Output the [x, y] coordinate of the center of the cell containing the given text.  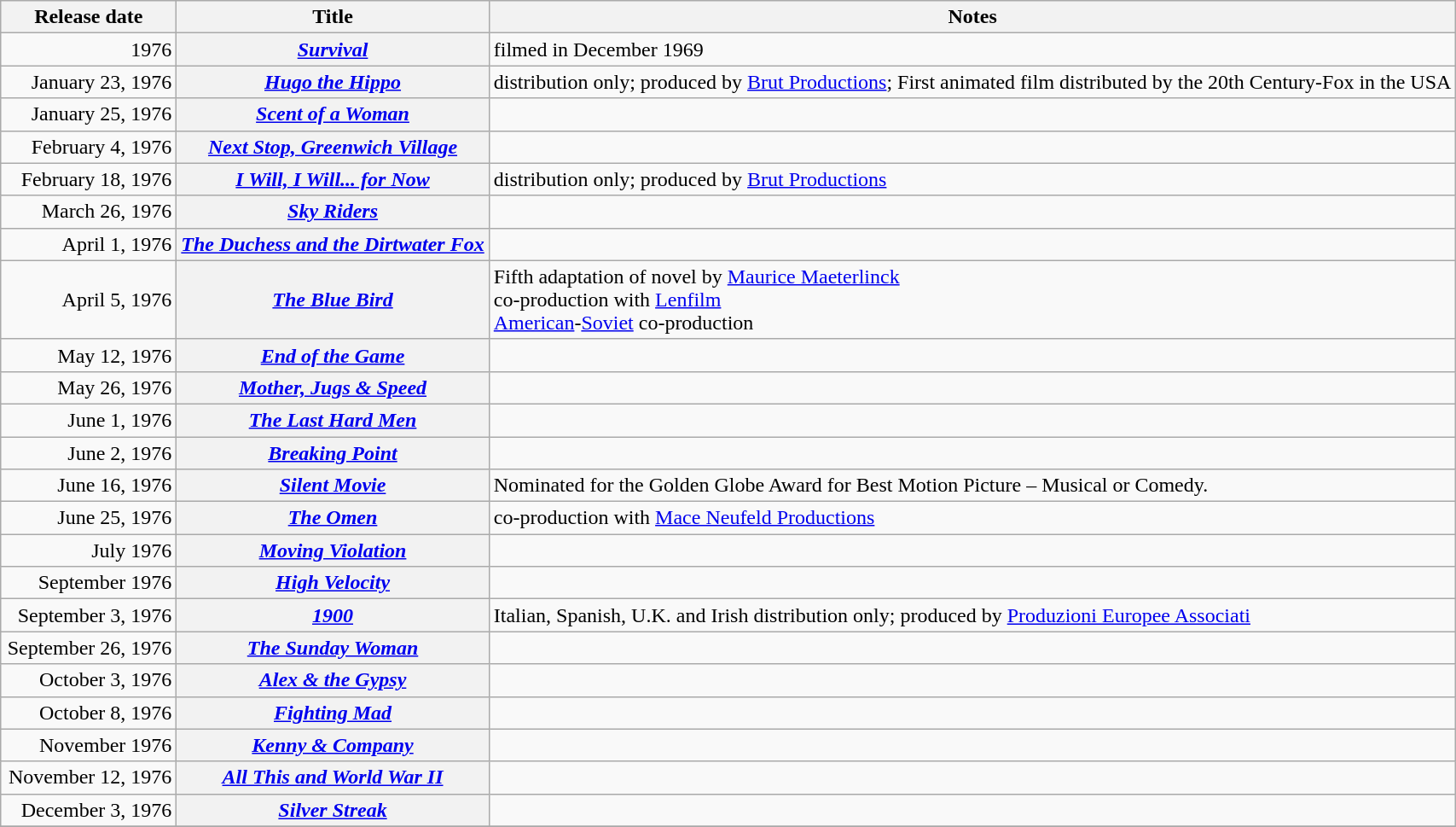
Silent Movie [333, 486]
Fifth adaptation of novel by Maurice Maeterlinckco-production with LenfilmAmerican-Soviet co-production [972, 300]
October 3, 1976 [89, 680]
I Will, I Will... for Now [333, 179]
June 25, 1976 [89, 518]
May 26, 1976 [89, 387]
Alex & the Gypsy [333, 680]
November 12, 1976 [89, 777]
End of the Game [333, 355]
September 26, 1976 [89, 648]
The Sunday Woman [333, 648]
July 1976 [89, 550]
May 12, 1976 [89, 355]
June 16, 1976 [89, 486]
Next Stop, Greenwich Village [333, 147]
Breaking Point [333, 453]
Silver Streak [333, 810]
February 18, 1976 [89, 179]
The Omen [333, 518]
April 5, 1976 [89, 300]
Moving Violation [333, 550]
Kenny & Company [333, 745]
All This and World War II [333, 777]
Hugo the Hippo [333, 82]
June 1, 1976 [89, 420]
The Blue Bird [333, 300]
Sky Riders [333, 212]
distribution only; produced by Brut Productions; First animated film distributed by the 20th Century-Fox in the USA [972, 82]
September 3, 1976 [89, 615]
January 25, 1976 [89, 114]
1900 [333, 615]
Fighting Mad [333, 713]
Notes [972, 17]
Italian, Spanish, U.K. and Irish distribution only; produced by Produzioni Europee Associati [972, 615]
Survival [333, 50]
April 1, 1976 [89, 244]
Release date [89, 17]
Nominated for the Golden Globe Award for Best Motion Picture – Musical or Comedy. [972, 486]
September 1976 [89, 583]
Title [333, 17]
November 1976 [89, 745]
February 4, 1976 [89, 147]
filmed in December 1969 [972, 50]
March 26, 1976 [89, 212]
October 8, 1976 [89, 713]
co-production with Mace Neufeld Productions [972, 518]
High Velocity [333, 583]
December 3, 1976 [89, 810]
Mother, Jugs & Speed [333, 387]
distribution only; produced by Brut Productions [972, 179]
Scent of a Woman [333, 114]
The Duchess and the Dirtwater Fox [333, 244]
June 2, 1976 [89, 453]
The Last Hard Men [333, 420]
January 23, 1976 [89, 82]
1976 [89, 50]
